Detect which cell encompasses the target text, then output its [X, Y] center coordinate. 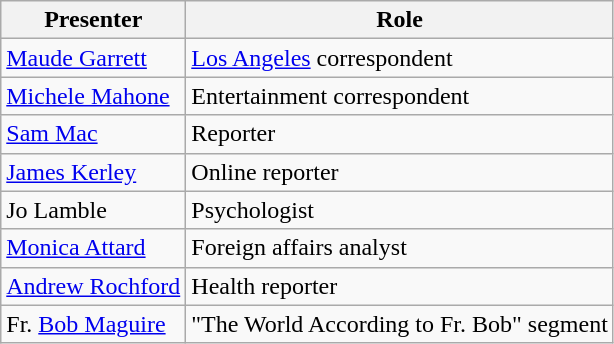
Health reporter [400, 286]
Los Angeles correspondent [400, 58]
Reporter [400, 134]
Fr. Bob Maguire [94, 324]
Role [400, 20]
Michele Mahone [94, 96]
"The World According to Fr. Bob" segment [400, 324]
Jo Lamble [94, 210]
Monica Attard [94, 248]
Online reporter [400, 172]
James Kerley [94, 172]
Entertainment correspondent [400, 96]
Psychologist [400, 210]
Andrew Rochford [94, 286]
Maude Garrett [94, 58]
Sam Mac [94, 134]
Presenter [94, 20]
Foreign affairs analyst [400, 248]
